Return [X, Y] of the center of cell containing provided text 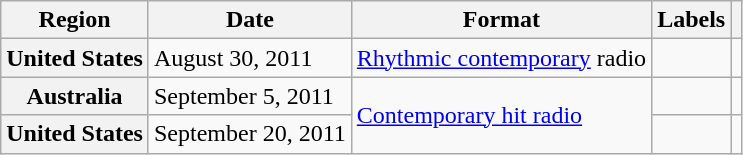
Region [75, 20]
Australia [75, 96]
Labels [692, 20]
Contemporary hit radio [501, 115]
Rhythmic contemporary radio [501, 58]
August 30, 2011 [250, 58]
September 20, 2011 [250, 134]
Date [250, 20]
Format [501, 20]
September 5, 2011 [250, 96]
